Determine the (x, y) coordinate at the center of the cell enclosing the given text.  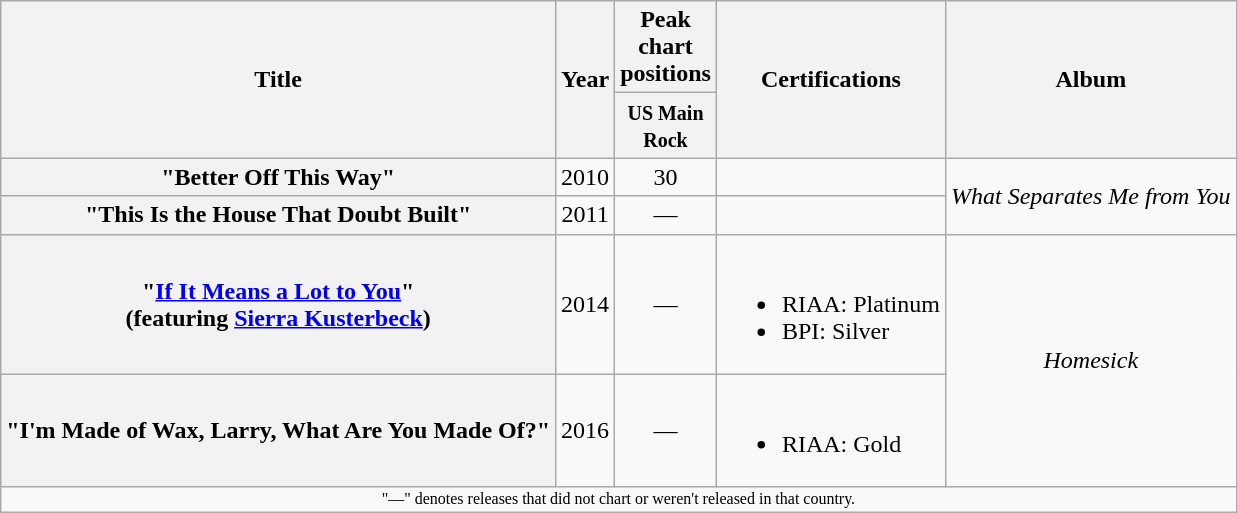
Peak chart positions (666, 47)
2016 (586, 430)
What Separates Me from You (1090, 196)
Album (1090, 80)
"If It Means a Lot to You"(featuring Sierra Kusterbeck) (278, 304)
RIAA: PlatinumBPI: Silver (830, 304)
2011 (586, 215)
Year (586, 80)
US MainRock (666, 126)
Certifications (830, 80)
"This Is the House That Doubt Built" (278, 215)
2014 (586, 304)
"I'm Made of Wax, Larry, What Are You Made Of?" (278, 430)
RIAA: Gold (830, 430)
"—" denotes releases that did not chart or weren't released in that country. (618, 499)
2010 (586, 177)
"Better Off This Way" (278, 177)
30 (666, 177)
Title (278, 80)
Homesick (1090, 360)
